Provide the [x, y] coordinate of the cell's center where the given text is located.  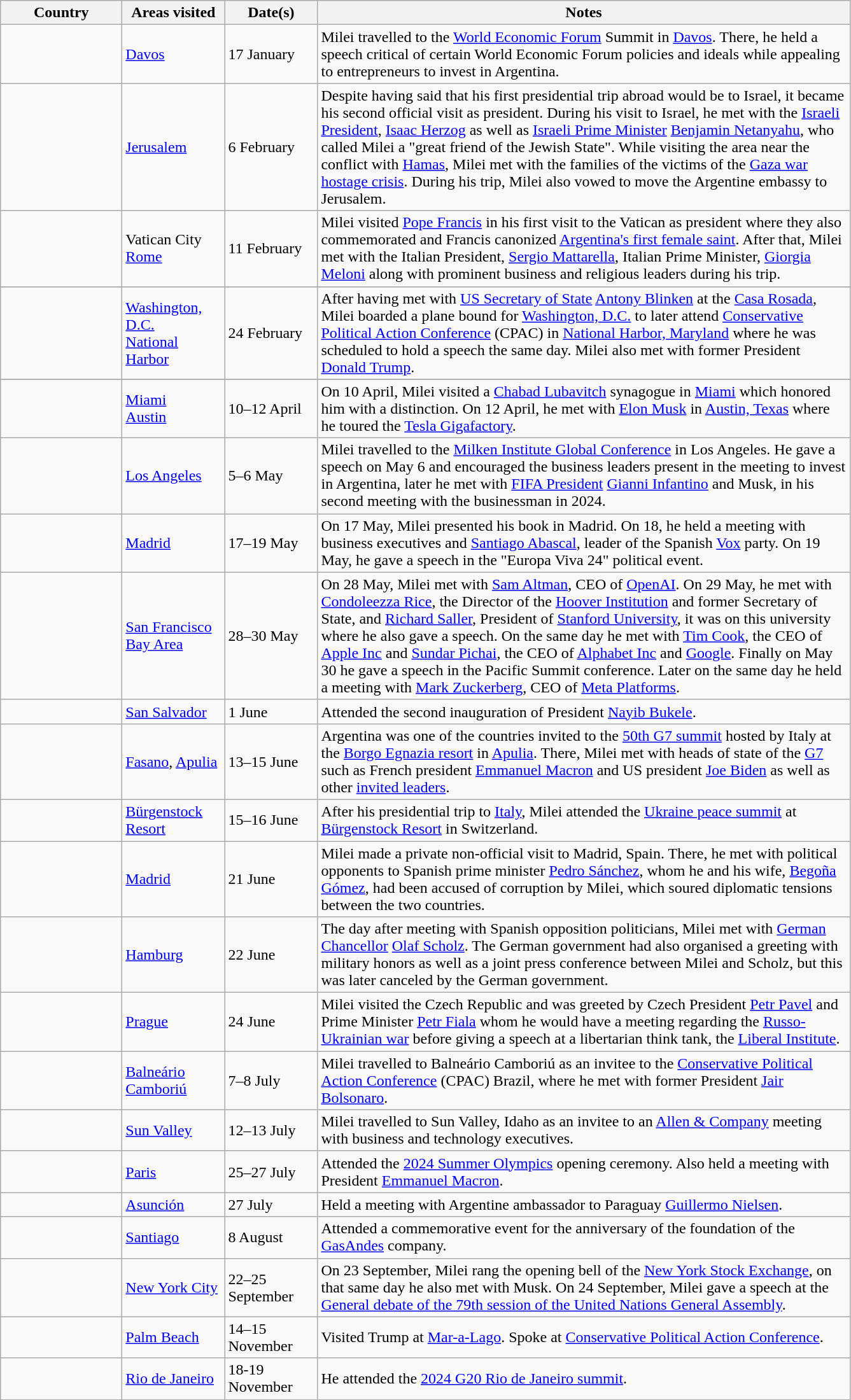
Visited Trump at Mar-a-Lago. Spoke at Conservative Political Action Conference. [584, 1338]
27 July [271, 1205]
He attended the 2024 G20 Rio de Janeiro summit. [584, 1378]
Bürgenstock Resort [173, 820]
Hamburg [173, 955]
Attended a commemorative event for the anniversary of the foundation of the GasAndes company. [584, 1237]
Attended the 2024 Summer Olympics opening ceremony. Also held a meeting with President Emmanuel Macron. [584, 1172]
Asunción [173, 1205]
17–19 May [271, 543]
21 June [271, 879]
15–16 June [271, 820]
18-19 November [271, 1378]
28–30 May [271, 636]
Washington, D.C.National Harbor [173, 333]
7–8 July [271, 1081]
10–12 April [271, 409]
14–15 November [271, 1338]
Attended the second inauguration of President Nayib Bukele. [584, 711]
San Francisco Bay Area [173, 636]
24 February [271, 333]
Notes [584, 13]
After his presidential trip to Italy, Milei attended the Ukraine peace summit at Bürgenstock Resort in Switzerland. [584, 820]
22 June [271, 955]
Prague [173, 1022]
Los Angeles [173, 476]
Areas visited [173, 13]
22–25 September [271, 1287]
MiamiAustin [173, 409]
Davos [173, 54]
Milei travelled to Sun Valley, Idaho as an invitee to an Allen & Company meeting with business and technology executives. [584, 1130]
11 February [271, 248]
Vatican CityRome [173, 248]
Held a meeting with Argentine ambassador to Paraguay Guillermo Nielsen. [584, 1205]
5–6 May [271, 476]
Sun Valley [173, 1130]
Palm Beach [173, 1338]
New York City [173, 1287]
12–13 July [271, 1130]
13–15 June [271, 761]
25–27 July [271, 1172]
San Salvador [173, 711]
6 February [271, 147]
Paris [173, 1172]
17 January [271, 54]
Santiago [173, 1237]
24 June [271, 1022]
Country [61, 13]
Fasano, Apulia [173, 761]
Jerusalem [173, 147]
1 June [271, 711]
8 August [271, 1237]
Rio de Janeiro [173, 1378]
Balneário Camboriú [173, 1081]
Date(s) [271, 13]
